Scan for the cell matching the given text and deliver its [x, y] coordinate at center. 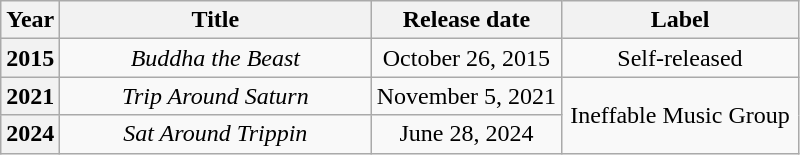
Release date [466, 20]
Year [30, 20]
Self-released [680, 58]
Trip Around Saturn [216, 96]
Buddha the Beast [216, 58]
2015 [30, 58]
Label [680, 20]
October 26, 2015 [466, 58]
2021 [30, 96]
November 5, 2021 [466, 96]
Ineffable Music Group [680, 115]
Sat Around Trippin [216, 134]
Title [216, 20]
2024 [30, 134]
June 28, 2024 [466, 134]
